From the cell containing the given text, extract its center point as [x, y] coordinate. 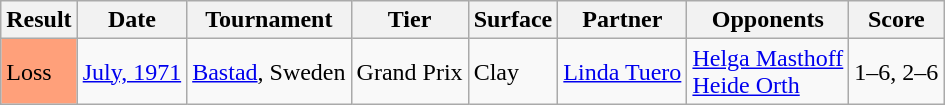
Helga Masthoff Heide Orth [768, 72]
Tier [410, 20]
1–6, 2–6 [896, 72]
Clay [513, 72]
Partner [622, 20]
July, 1971 [132, 72]
Opponents [768, 20]
Surface [513, 20]
Date [132, 20]
Grand Prix [410, 72]
Result [39, 20]
Score [896, 20]
Linda Tuero [622, 72]
Loss [39, 72]
Tournament [269, 20]
Bastad, Sweden [269, 72]
